Find where the given text appears and provide that cell's center as [x, y] coordinate. 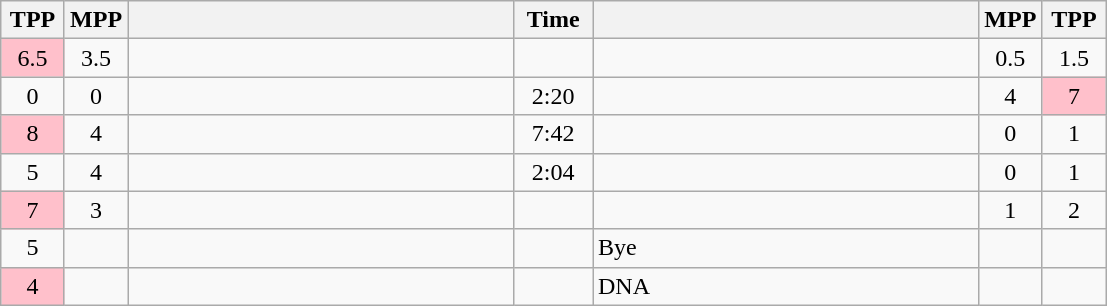
Time [554, 20]
3.5 [96, 58]
2 [1074, 210]
8 [33, 134]
3 [96, 210]
DNA [785, 286]
0.5 [1011, 58]
1.5 [1074, 58]
2:20 [554, 96]
7:42 [554, 134]
2:04 [554, 172]
Bye [785, 248]
6.5 [33, 58]
